Capture the cell that displays the provided text and extract its [X, Y] central coordinate. 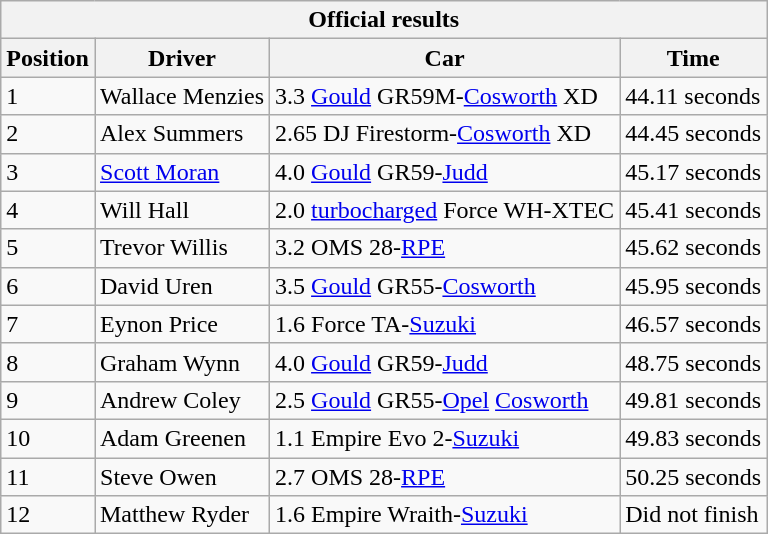
4 [48, 210]
Steve Owen [182, 477]
2.7 OMS 28-RPE [445, 477]
1.6 Empire Wraith-Suzuki [445, 515]
Car [445, 58]
48.75 seconds [694, 362]
8 [48, 362]
Trevor Willis [182, 248]
50.25 seconds [694, 477]
1.6 Force TA-Suzuki [445, 324]
2.65 DJ Firestorm-Cosworth XD [445, 134]
Time [694, 58]
46.57 seconds [694, 324]
11 [48, 477]
6 [48, 286]
45.41 seconds [694, 210]
Scott Moran [182, 172]
Official results [384, 20]
49.81 seconds [694, 400]
Adam Greenen [182, 438]
Did not finish [694, 515]
9 [48, 400]
Andrew Coley [182, 400]
Matthew Ryder [182, 515]
Will Hall [182, 210]
David Uren [182, 286]
3 [48, 172]
Driver [182, 58]
5 [48, 248]
10 [48, 438]
1 [48, 96]
Wallace Menzies [182, 96]
45.17 seconds [694, 172]
12 [48, 515]
3.3 Gould GR59M-Cosworth XD [445, 96]
45.95 seconds [694, 286]
44.11 seconds [694, 96]
2 [48, 134]
49.83 seconds [694, 438]
3.5 Gould GR55-Cosworth [445, 286]
3.2 OMS 28-RPE [445, 248]
44.45 seconds [694, 134]
45.62 seconds [694, 248]
7 [48, 324]
1.1 Empire Evo 2-Suzuki [445, 438]
2.0 turbocharged Force WH-XTEC [445, 210]
Eynon Price [182, 324]
Alex Summers [182, 134]
Graham Wynn [182, 362]
Position [48, 58]
2.5 Gould GR55-Opel Cosworth [445, 400]
